Provide the (x, y) coordinate of the cell's center where the given text is located.  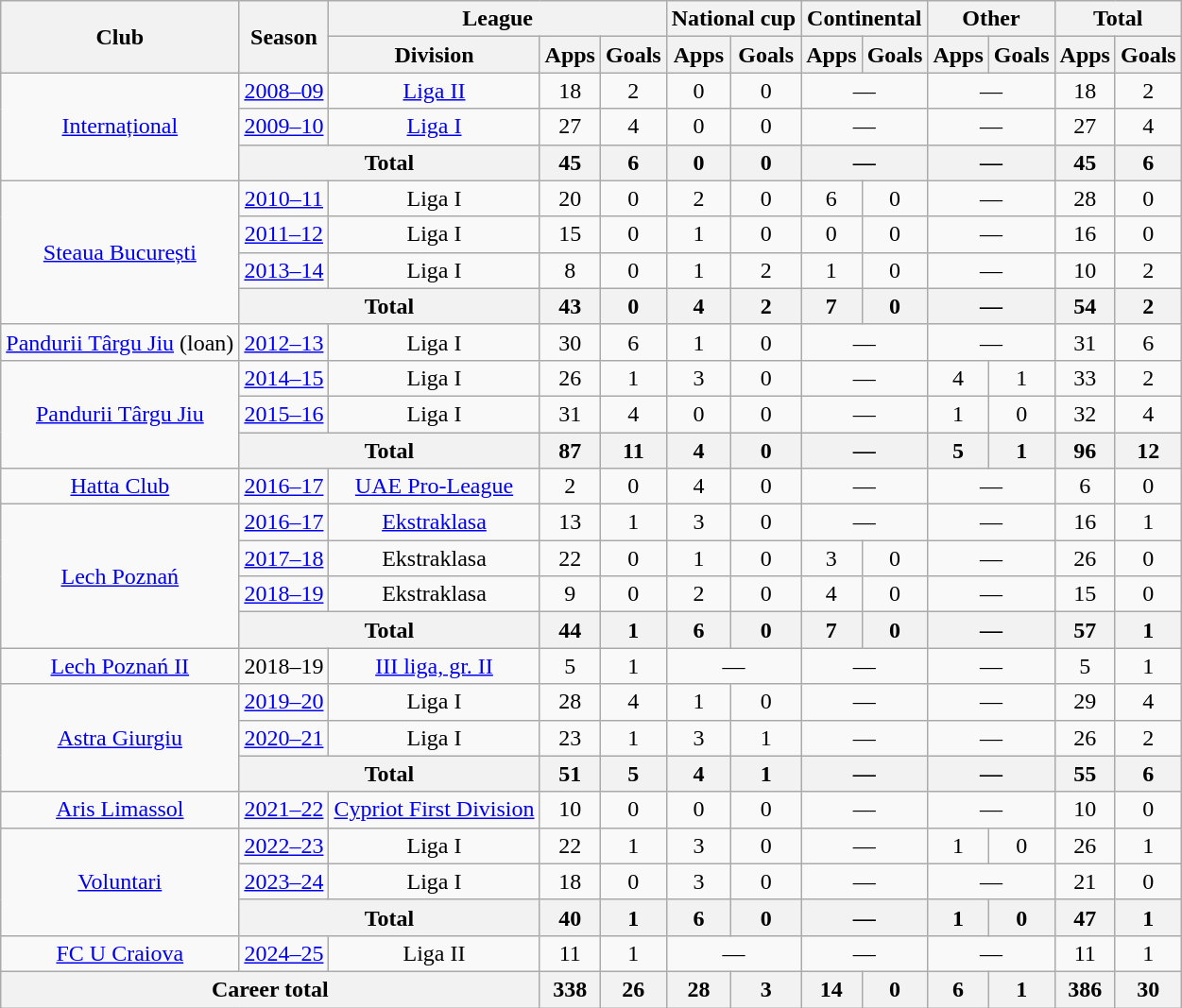
Division (435, 55)
8 (570, 270)
47 (1085, 917)
2022–23 (283, 846)
Internațional (120, 127)
9 (570, 594)
33 (1085, 378)
14 (831, 989)
2008–09 (283, 91)
Hatta Club (120, 487)
2023–24 (283, 881)
Aris Limassol (120, 810)
Lech Poznań II (120, 666)
2014–15 (283, 378)
21 (1085, 881)
Continental (865, 19)
2015–16 (283, 414)
2009–10 (283, 127)
55 (1085, 774)
Season (283, 37)
Career total (270, 989)
Club (120, 37)
Other (991, 19)
Astra Giurgiu (120, 738)
Pandurii Târgu Jiu (loan) (120, 342)
2019–20 (283, 702)
2012–13 (283, 342)
43 (570, 306)
87 (570, 451)
51 (570, 774)
UAE Pro-League (435, 487)
13 (570, 522)
96 (1085, 451)
386 (1085, 989)
2020–21 (283, 738)
Pandurii Târgu Jiu (120, 414)
Voluntari (120, 881)
20 (570, 198)
54 (1085, 306)
FC U Craiova (120, 953)
National cup (733, 19)
Lech Poznań (120, 576)
12 (1148, 451)
2024–25 (283, 953)
338 (570, 989)
40 (570, 917)
III liga, gr. II (435, 666)
57 (1085, 630)
Cypriot First Division (435, 810)
29 (1085, 702)
2013–14 (283, 270)
32 (1085, 414)
44 (570, 630)
2011–12 (283, 234)
2021–22 (283, 810)
Steaua București (120, 252)
2010–11 (283, 198)
2017–18 (283, 558)
23 (570, 738)
League (497, 19)
